Find where the given text appears and provide that cell's center as (X, Y) coordinate. 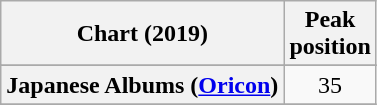
Peakposition (330, 34)
Japanese Albums (Oricon) (142, 85)
35 (330, 85)
Chart (2019) (142, 34)
